Extract the [X, Y] coordinate from the center of the cell holding the provided text.  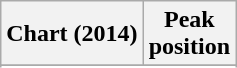
Peakposition [189, 34]
Chart (2014) [72, 34]
